Identify which cell holds the provided text, then report its [X, Y] central coordinate. 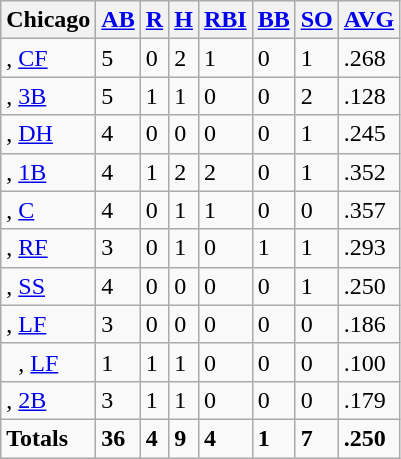
.179 [368, 400]
H [184, 20]
.293 [368, 248]
.186 [368, 324]
AB [118, 20]
R [154, 20]
.352 [368, 172]
.357 [368, 210]
AVG [368, 20]
Chicago [48, 20]
36 [118, 438]
.268 [368, 58]
, 1B [48, 172]
.245 [368, 134]
7 [316, 438]
BB [274, 20]
SO [316, 20]
Totals [48, 438]
RBI [225, 20]
.128 [368, 96]
.100 [368, 362]
9 [184, 438]
, C [48, 210]
, 2B [48, 400]
, CF [48, 58]
, 3B [48, 96]
, RF [48, 248]
, SS [48, 286]
, DH [48, 134]
